Find where the given text appears and provide that cell's center as (x, y) coordinate. 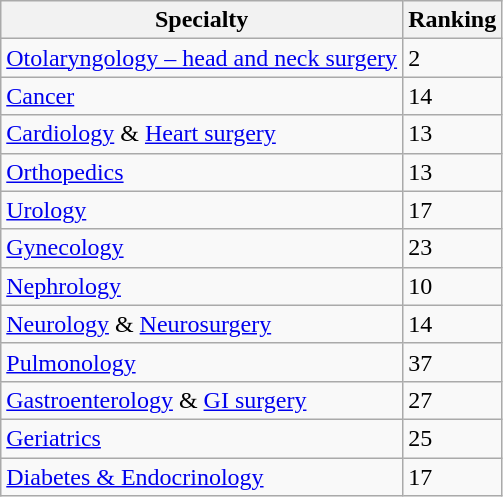
23 (452, 248)
Otolaryngology – head and neck surgery (202, 58)
Geriatrics (202, 438)
Orthopedics (202, 172)
Specialty (202, 20)
2 (452, 58)
Gynecology (202, 248)
Cancer (202, 96)
Pulmonology (202, 362)
37 (452, 362)
Cardiology & Heart surgery (202, 134)
Diabetes & Endocrinology (202, 477)
Gastroenterology & GI surgery (202, 400)
25 (452, 438)
27 (452, 400)
Neurology & Neurosurgery (202, 324)
Nephrology (202, 286)
Ranking (452, 20)
10 (452, 286)
Urology (202, 210)
